For the text-containing cell, return its midpoint in [X, Y] coordinate format. 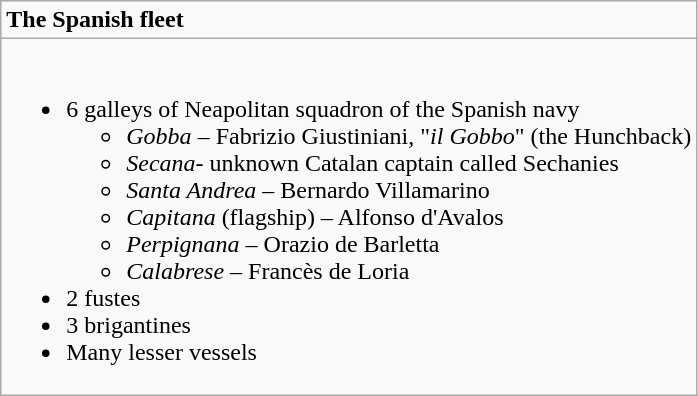
The Spanish fleet [349, 20]
